For the text-containing cell, return its midpoint in (X, Y) coordinate format. 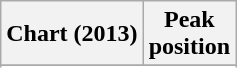
Chart (2013) (72, 34)
Peakposition (189, 34)
